Detect which cell encompasses the target text, then output its [x, y] center coordinate. 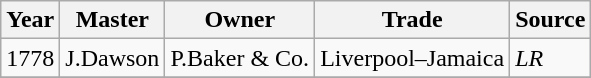
Liverpool–Jamaica [412, 58]
1778 [30, 58]
LR [550, 58]
Trade [412, 20]
P.Baker & Co. [240, 58]
Source [550, 20]
Owner [240, 20]
J.Dawson [112, 58]
Master [112, 20]
Year [30, 20]
